Capture the cell that displays the provided text and extract its [X, Y] central coordinate. 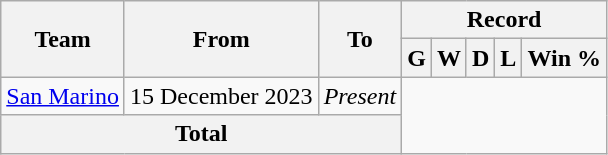
To [360, 39]
W [448, 58]
Team [63, 39]
Record [504, 20]
L [508, 58]
G [417, 58]
Present [360, 96]
San Marino [63, 96]
From [221, 39]
Win % [564, 58]
15 December 2023 [221, 96]
D [480, 58]
Total [202, 134]
